Return [x, y] of the center of cell containing provided text 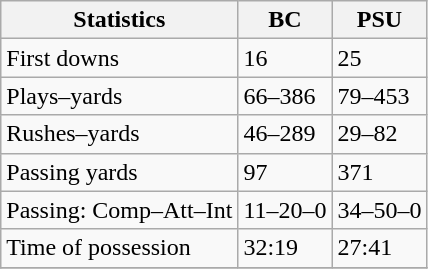
25 [380, 58]
11–20–0 [285, 210]
Statistics [120, 20]
16 [285, 58]
29–82 [380, 134]
97 [285, 172]
PSU [380, 20]
79–453 [380, 96]
46–289 [285, 134]
Time of possession [120, 248]
32:19 [285, 248]
34–50–0 [380, 210]
BC [285, 20]
66–386 [285, 96]
Passing: Comp–Att–Int [120, 210]
First downs [120, 58]
Plays–yards [120, 96]
371 [380, 172]
Passing yards [120, 172]
Rushes–yards [120, 134]
27:41 [380, 248]
